From the cell containing the given text, extract its center point as [X, Y] coordinate. 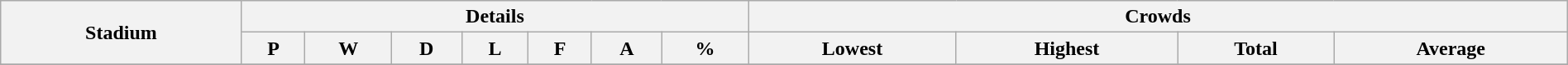
A [627, 48]
Lowest [853, 48]
W [349, 48]
Crowds [1158, 17]
P [273, 48]
L [495, 48]
% [705, 48]
Average [1451, 48]
Stadium [121, 32]
Total [1255, 48]
D [427, 48]
F [561, 48]
Highest [1067, 48]
Details [495, 17]
